Return [x, y] of the center of cell containing provided text 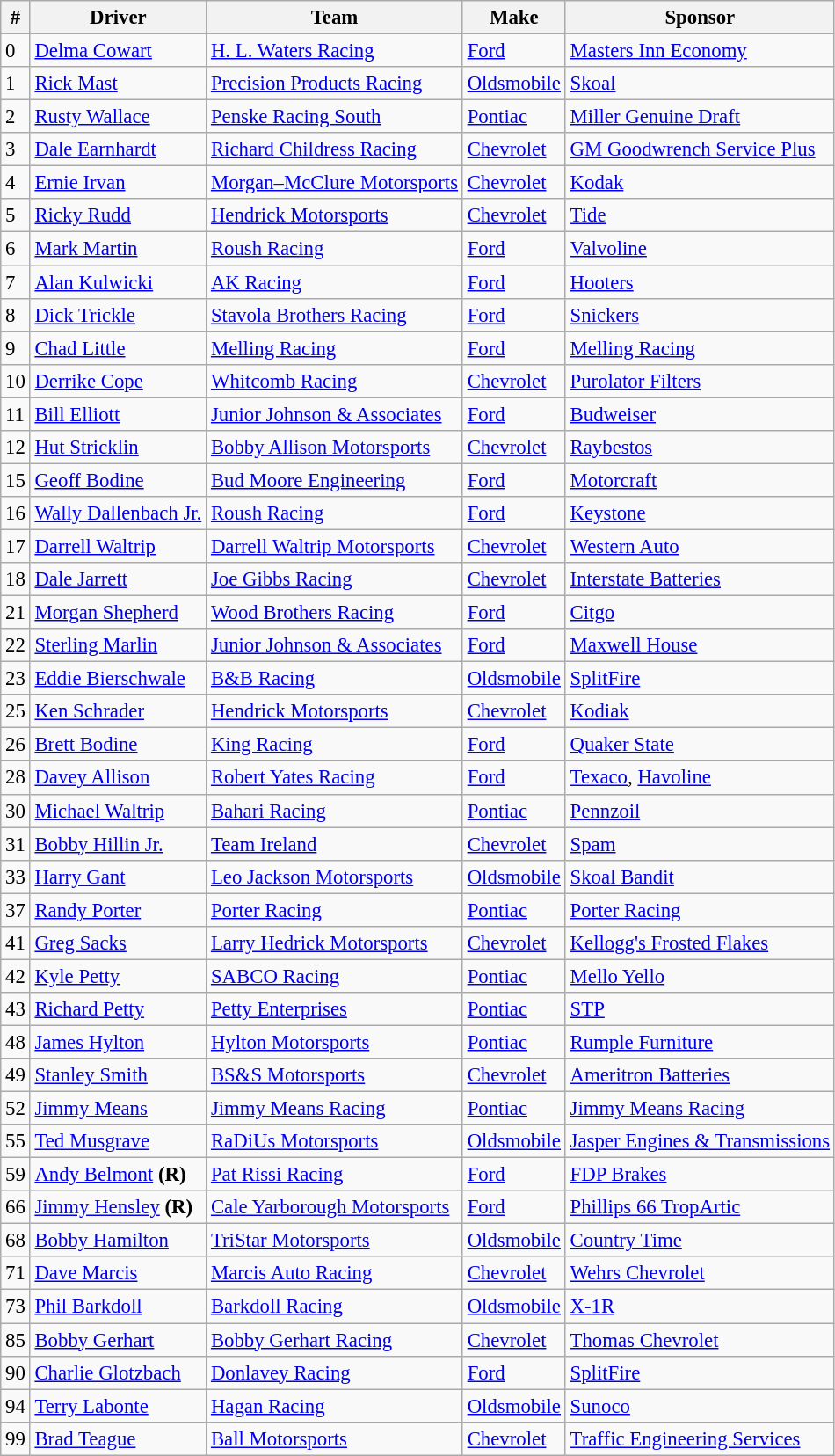
Darrell Waltrip Motorsports [335, 546]
Morgan–McClure Motorsports [335, 183]
Brett Bodine [118, 745]
Skoal Bandit [700, 877]
Randy Porter [118, 910]
6 [16, 249]
Harry Gant [118, 877]
8 [16, 315]
10 [16, 381]
Bobby Hillin Jr. [118, 844]
Kodak [700, 183]
Cale Yarborough Motorsports [335, 1207]
Ricky Rudd [118, 215]
Brad Teague [118, 1438]
Hagan Racing [335, 1406]
H. L. Waters Racing [335, 51]
Dave Marcis [118, 1274]
Bud Moore Engineering [335, 480]
Delma Cowart [118, 51]
94 [16, 1406]
Rusty Wallace [118, 117]
Alan Kulwicki [118, 282]
12 [16, 448]
Bobby Gerhart Racing [335, 1340]
Skoal [700, 84]
68 [16, 1241]
Derrike Cope [118, 381]
Richard Childress Racing [335, 149]
Wehrs Chevrolet [700, 1274]
26 [16, 745]
71 [16, 1274]
3 [16, 149]
Team Ireland [335, 844]
21 [16, 613]
Interstate Batteries [700, 579]
Texaco, Havoline [700, 778]
SABCO Racing [335, 976]
Raybestos [700, 448]
66 [16, 1207]
Geoff Bodine [118, 480]
Eddie Bierschwale [118, 679]
Tide [700, 215]
Leo Jackson Motorsports [335, 877]
Team [335, 18]
Andy Belmont (R) [118, 1175]
King Racing [335, 745]
Budweiser [700, 414]
2 [16, 117]
Rick Mast [118, 84]
28 [16, 778]
0 [16, 51]
B&B Racing [335, 679]
Maxwell House [700, 645]
BS&S Motorsports [335, 1075]
Miller Genuine Draft [700, 117]
Kodiak [700, 711]
Ted Musgrave [118, 1141]
Valvoline [700, 249]
Robert Yates Racing [335, 778]
Sunoco [700, 1406]
Bahari Racing [335, 811]
Precision Products Racing [335, 84]
33 [16, 877]
52 [16, 1109]
Make [513, 18]
9 [16, 348]
5 [16, 215]
Hylton Motorsports [335, 1042]
73 [16, 1307]
Dale Jarrett [118, 579]
Spam [700, 844]
Barkdoll Racing [335, 1307]
Dale Earnhardt [118, 149]
Wood Brothers Racing [335, 613]
TriStar Motorsports [335, 1241]
Bobby Hamilton [118, 1241]
Sponsor [700, 18]
23 [16, 679]
Wally Dallenbach Jr. [118, 513]
11 [16, 414]
Driver [118, 18]
85 [16, 1340]
Donlavey Racing [335, 1372]
59 [16, 1175]
49 [16, 1075]
25 [16, 711]
Penske Racing South [335, 117]
Snickers [700, 315]
Michael Waltrip [118, 811]
Marcis Auto Racing [335, 1274]
Mark Martin [118, 249]
7 [16, 282]
30 [16, 811]
Sterling Marlin [118, 645]
Quaker State [700, 745]
Richard Petty [118, 1009]
42 [16, 976]
48 [16, 1042]
Pat Rissi Racing [335, 1175]
Greg Sacks [118, 943]
Bobby Allison Motorsports [335, 448]
99 [16, 1438]
Keystone [700, 513]
Kyle Petty [118, 976]
Western Auto [700, 546]
Phillips 66 TropArtic [700, 1207]
Bill Elliott [118, 414]
Morgan Shepherd [118, 613]
Davey Allison [118, 778]
Larry Hedrick Motorsports [335, 943]
Thomas Chevrolet [700, 1340]
RaDiUs Motorsports [335, 1141]
Rumple Furniture [700, 1042]
Jasper Engines & Transmissions [700, 1141]
Country Time [700, 1241]
Hooters [700, 282]
Motorcraft [700, 480]
4 [16, 183]
22 [16, 645]
Stavola Brothers Racing [335, 315]
FDP Brakes [700, 1175]
Ameritron Batteries [700, 1075]
Masters Inn Economy [700, 51]
15 [16, 480]
GM Goodwrench Service Plus [700, 149]
Chad Little [118, 348]
Hut Stricklin [118, 448]
Pennzoil [700, 811]
Bobby Gerhart [118, 1340]
31 [16, 844]
Dick Trickle [118, 315]
Kellogg's Frosted Flakes [700, 943]
Stanley Smith [118, 1075]
Terry Labonte [118, 1406]
Joe Gibbs Racing [335, 579]
STP [700, 1009]
37 [16, 910]
Petty Enterprises [335, 1009]
55 [16, 1141]
Whitcomb Racing [335, 381]
Darrell Waltrip [118, 546]
17 [16, 546]
41 [16, 943]
Jimmy Hensley (R) [118, 1207]
Phil Barkdoll [118, 1307]
90 [16, 1372]
X-1R [700, 1307]
43 [16, 1009]
1 [16, 84]
Mello Yello [700, 976]
Jimmy Means [118, 1109]
Charlie Glotzbach [118, 1372]
18 [16, 579]
16 [16, 513]
Citgo [700, 613]
Ernie Irvan [118, 183]
Purolator Filters [700, 381]
Ball Motorsports [335, 1438]
AK Racing [335, 282]
Traffic Engineering Services [700, 1438]
# [16, 18]
James Hylton [118, 1042]
Ken Schrader [118, 711]
